Determine the (x, y) coordinate at the center of the cell enclosing the given text.  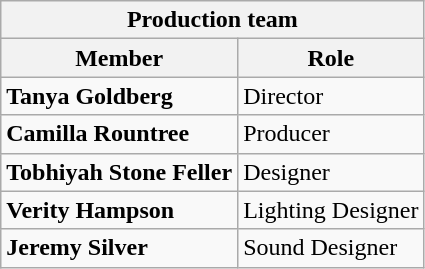
Director (331, 96)
Sound Designer (331, 248)
Role (331, 58)
Tanya Goldberg (120, 96)
Lighting Designer (331, 210)
Producer (331, 134)
Tobhiyah Stone Feller (120, 172)
Production team (212, 20)
Member (120, 58)
Designer (331, 172)
Jeremy Silver (120, 248)
Camilla Rountree (120, 134)
Verity Hampson (120, 210)
